Return the (X, Y) coordinate for the center point of the cell that contains the specified text.  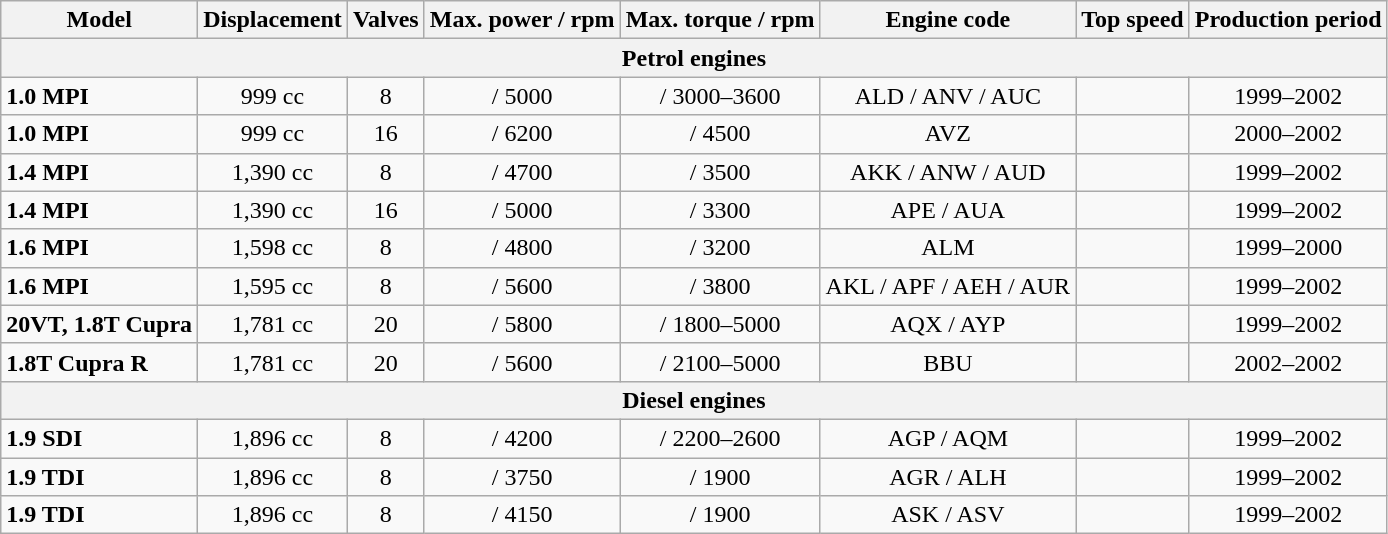
/ 3300 (720, 210)
Production period (1288, 20)
AKL / APF / AEH / AUR (948, 286)
Max. torque / rpm (720, 20)
AGP / AQM (948, 438)
APE / AUA (948, 210)
/ 4150 (522, 515)
AVZ (948, 134)
ALD / ANV / AUC (948, 96)
/ 1800–5000 (720, 324)
20VT, 1.8T Cupra (100, 324)
Petrol engines (694, 58)
BBU (948, 362)
/ 4800 (522, 248)
AKK / ANW / AUD (948, 172)
Engine code (948, 20)
1,598 cc (273, 248)
Diesel engines (694, 400)
ALM (948, 248)
1,595 cc (273, 286)
/ 4500 (720, 134)
Displacement (273, 20)
1.9 SDI (100, 438)
Model (100, 20)
1.8T Cupra R (100, 362)
Top speed (1133, 20)
/ 2100–5000 (720, 362)
/ 2200–2600 (720, 438)
ASK / ASV (948, 515)
/ 3200 (720, 248)
AGR / ALH (948, 477)
/ 4700 (522, 172)
Valves (386, 20)
2002–2002 (1288, 362)
/ 6200 (522, 134)
/ 5800 (522, 324)
/ 3750 (522, 477)
/ 3000–3600 (720, 96)
/ 4200 (522, 438)
2000–2002 (1288, 134)
Max. power / rpm (522, 20)
/ 3500 (720, 172)
1999–2000 (1288, 248)
AQX / AYP (948, 324)
/ 3800 (720, 286)
